Extract the [X, Y] coordinate from the center of the cell holding the provided text.  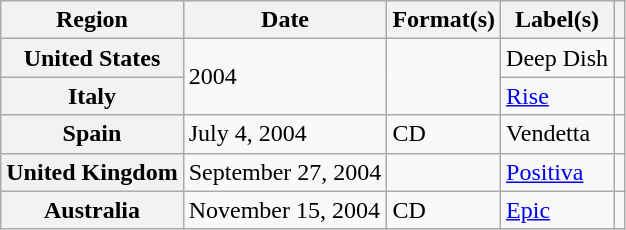
United Kingdom [92, 172]
Date [285, 20]
Rise [558, 96]
Vendetta [558, 134]
United States [92, 58]
Italy [92, 96]
Region [92, 20]
Australia [92, 210]
Label(s) [558, 20]
November 15, 2004 [285, 210]
2004 [285, 77]
Epic [558, 210]
September 27, 2004 [285, 172]
July 4, 2004 [285, 134]
Positiva [558, 172]
Deep Dish [558, 58]
Format(s) [444, 20]
Spain [92, 134]
